Return (x, y) of the center of cell containing provided text 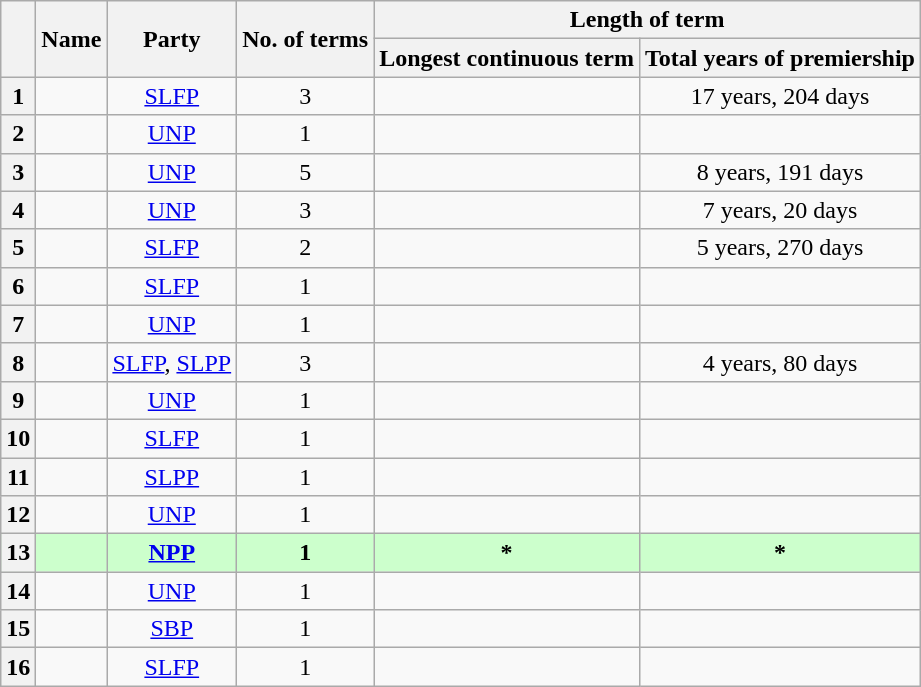
Party (172, 39)
7 (18, 324)
Length of term (648, 20)
9 (18, 400)
17 years, 204 days (780, 96)
13 (18, 553)
16 (18, 667)
10 (18, 438)
8 years, 191 days (780, 172)
5 years, 270 days (780, 248)
4 (18, 210)
6 (18, 286)
SLFP, SLPP (172, 362)
4 years, 80 days (780, 362)
11 (18, 477)
SBP (172, 629)
8 (18, 362)
Total years of premiership (780, 58)
Longest continuous term (507, 58)
14 (18, 591)
12 (18, 515)
SLPP (172, 477)
7 years, 20 days (780, 210)
Name (72, 39)
NPP (172, 553)
No. of terms (306, 39)
15 (18, 629)
